Locate the cell with the specified text and output its (X, Y) center coordinate. 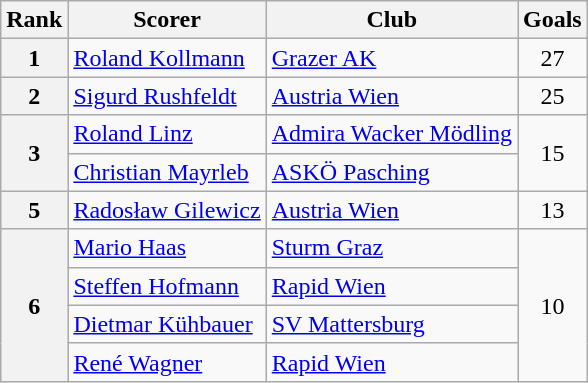
Radosław Gilewicz (167, 210)
13 (553, 210)
Admira Wacker Mödling (392, 134)
Roland Kollmann (167, 58)
Dietmar Kühbauer (167, 324)
Roland Linz (167, 134)
SV Mattersburg (392, 324)
Grazer AK (392, 58)
15 (553, 153)
Christian Mayrleb (167, 172)
2 (34, 96)
Goals (553, 20)
1 (34, 58)
25 (553, 96)
Steffen Hofmann (167, 286)
Mario Haas (167, 248)
Club (392, 20)
Scorer (167, 20)
Rank (34, 20)
ASKÖ Pasching (392, 172)
Sigurd Rushfeldt (167, 96)
27 (553, 58)
Sturm Graz (392, 248)
3 (34, 153)
René Wagner (167, 362)
10 (553, 305)
6 (34, 305)
5 (34, 210)
